Find where the given text appears and provide that cell's center as [x, y] coordinate. 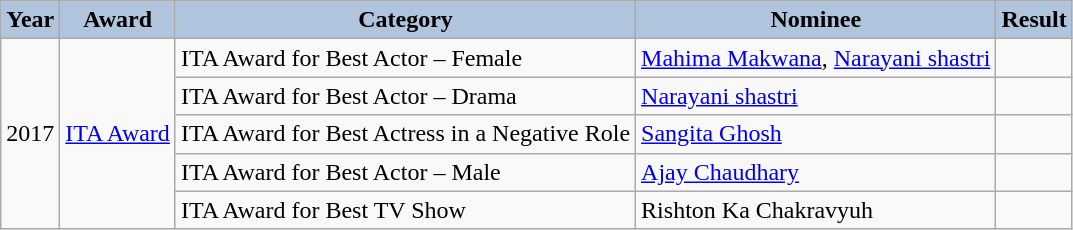
ITA Award for Best Actor – Male [405, 172]
Sangita Ghosh [816, 134]
Nominee [816, 20]
Narayani shastri [816, 96]
ITA Award for Best TV Show [405, 210]
ITA Award for Best Actor – Female [405, 58]
Ajay Chaudhary [816, 172]
Category [405, 20]
2017 [30, 134]
Result [1034, 20]
Award [118, 20]
ITA Award for Best Actor – Drama [405, 96]
Mahima Makwana, Narayani shastri [816, 58]
ITA Award for Best Actress in a Negative Role [405, 134]
Rishton Ka Chakravyuh [816, 210]
ITA Award [118, 134]
Year [30, 20]
